Extract the [x, y] coordinate from the center of the cell holding the provided text.  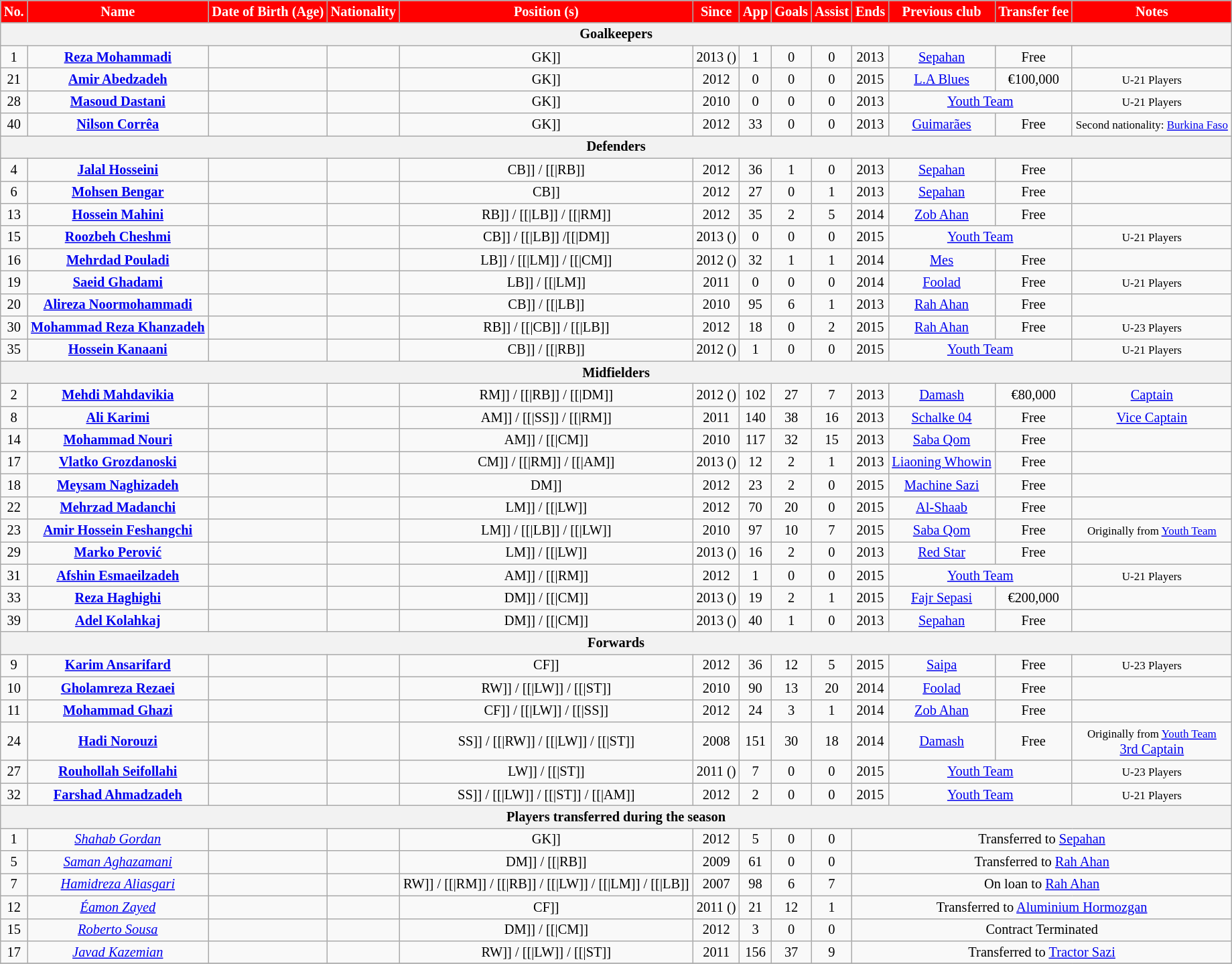
AM]] / [[|SS]] / [[|RM]] [546, 417]
Originally from Youth Team3rd Captain [1152, 741]
28 [14, 102]
98 [756, 884]
CF]] / [[|LW]] / [[|SS]] [546, 711]
No. [14, 11]
Mehrzad Madanchi [118, 508]
Afshin Esmaeilzadeh [118, 575]
L.A Blues [942, 79]
RW]] / [[|RM]] / [[|RB]] / [[|LW]] / [[|LM]] / [[|LB]] [546, 884]
Hossein Kanaani [118, 350]
Schalke 04 [942, 417]
22 [14, 508]
Alireza Noormohammadi [118, 305]
Jalal Hosseini [118, 169]
Amir Hossein Feshangchi [118, 530]
Defenders [616, 147]
DM]] / [[|RB]] [546, 862]
CM]] / [[|RM]] / [[|AM]] [546, 462]
95 [756, 305]
Goalkeepers [616, 34]
Hadi Norouzi [118, 741]
RM]] / [[|RB]] / [[|DM]] [546, 395]
Second nationality: Burkina Faso [1152, 125]
Forwards [616, 643]
Transferred to Rah Ahan [1042, 862]
97 [756, 530]
Amir Abedzadeh [118, 79]
Liaoning Whowin [942, 462]
Adel Kolahkaj [118, 620]
Position (s) [546, 11]
Mehdi Mahdavikia [118, 395]
Vlatko Grozdanoski [118, 462]
Rouhollah Seifollahi [118, 772]
8 [14, 417]
SS]] / [[|LW]] / [[|ST]] / [[|AM]] [546, 795]
Notes [1152, 11]
Contract Terminated [1042, 930]
61 [756, 862]
Transferred to Tractor Sazi [1042, 952]
Players transferred during the season [616, 817]
CB]] [546, 192]
Transfer fee [1033, 11]
117 [756, 440]
Marko Perović [118, 553]
Nilson Corrêa [118, 125]
Since [715, 11]
2007 [715, 884]
Masoud Dastani [118, 102]
Transferred to Sepahan [1042, 839]
2009 [715, 862]
Saman Aghazamani [118, 862]
Vice Captain [1152, 417]
Previous club [942, 11]
Al-Shaab [942, 508]
Mohammad Nouri [118, 440]
Fajr Sepasi [942, 598]
€100,000 [1033, 79]
CB]] / [[|LB]] [546, 305]
Gholamreza Rezaei [118, 688]
Meysam Naghizadeh [118, 485]
Karim Ansarifard [118, 665]
On loan to Rah Ahan [1042, 884]
Assist [832, 11]
Mohsen Bengar [118, 192]
90 [756, 688]
Éamon Zayed [118, 907]
151 [756, 741]
LB]] / [[|LM]] [546, 282]
Saipa [942, 665]
Originally from Youth Team [1152, 530]
Reza Mohammadi [118, 57]
38 [791, 417]
LM]] / [[|LB]] / [[|LW]] [546, 530]
DM]] [546, 485]
37 [791, 952]
Transferred to Aluminium Hormozgan [1042, 907]
156 [756, 952]
Reza Haghighi [118, 598]
Hossein Mahini [118, 214]
Guimarães [942, 125]
Ali Karimi [118, 417]
LW]] / [[|ST]] [546, 772]
Hamidreza Aliasgari [118, 884]
LB]] / [[|LM]] / [[|CM]] [546, 260]
102 [756, 395]
RB]] / [[|CB]] / [[|LB]] [546, 328]
€200,000 [1033, 598]
Date of Birth (Age) [268, 11]
Roberto Sousa [118, 930]
4 [14, 169]
2008 [715, 741]
Captain [1152, 395]
70 [756, 508]
Mohammad Reza Khanzadeh [118, 328]
Goals [791, 11]
€80,000 [1033, 395]
140 [756, 417]
Red Star [942, 553]
Machine Sazi [942, 485]
Farshad Ahmadzadeh [118, 795]
Midfielders [616, 372]
AM]] / [[|CM]] [546, 440]
Mes [942, 260]
RB]] / [[|LB]] / [[|RM]] [546, 214]
Roozbeh Cheshmi [118, 237]
29 [14, 553]
Saeid Ghadami [118, 282]
Nationality [364, 11]
Ends [870, 11]
AM]] / [[|RM]] [546, 575]
39 [14, 620]
11 [14, 711]
Javad Kazemian [118, 952]
14 [14, 440]
31 [14, 575]
Name [118, 11]
CB]] / [[|LB]] /[[|DM]] [546, 237]
SS]] / [[|RW]] / [[|LW]] / [[|ST]] [546, 741]
Shahab Gordan [118, 839]
Mohammad Ghazi [118, 711]
Mehrdad Pouladi [118, 260]
App [756, 11]
